Locate the cell with the specified text and output its [X, Y] center coordinate. 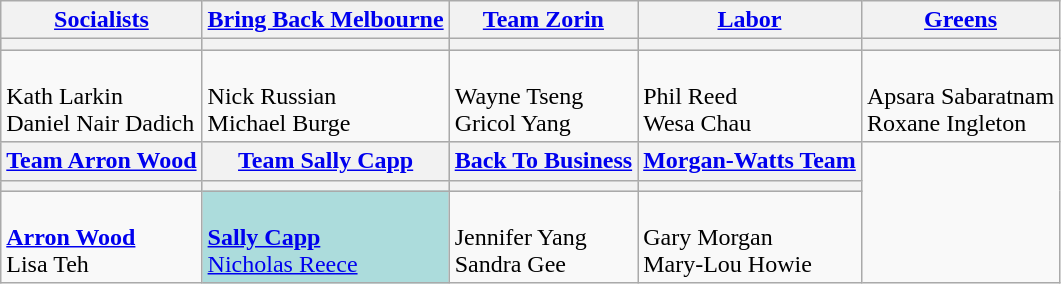
Morgan-Watts Team [750, 161]
Nick Russian Michael Burge [326, 96]
Team Arron Wood [102, 161]
Labor [750, 20]
Sally Capp Nicholas Reece [326, 237]
Apsara Sabaratnam Roxane Ingleton [960, 96]
Phil Reed Wesa Chau [750, 96]
Bring Back Melbourne [326, 20]
Team Sally Capp [326, 161]
Greens [960, 20]
Arron Wood Lisa Teh [102, 237]
Wayne Tseng Gricol Yang [543, 96]
Team Zorin [543, 20]
Socialists [102, 20]
Jennifer Yang Sandra Gee [543, 237]
Back To Business [543, 161]
Kath Larkin Daniel Nair Dadich [102, 96]
Gary Morgan Mary-Lou Howie [750, 237]
